Extract the [X, Y] coordinate from the center of the cell holding the provided text.  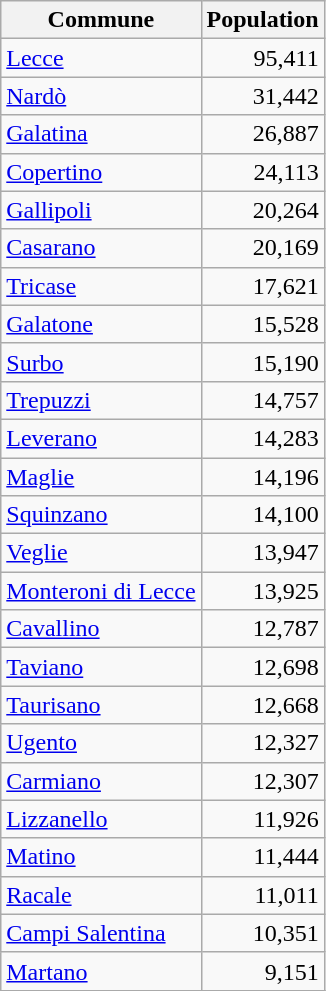
13,947 [262, 553]
9,151 [262, 971]
Taurisano [101, 705]
Monteroni di Lecce [101, 591]
Nardò [101, 96]
Lecce [101, 58]
Surbo [101, 362]
Cavallino [101, 629]
12,787 [262, 629]
Squinzano [101, 515]
Ugento [101, 743]
12,307 [262, 781]
Veglie [101, 553]
20,169 [262, 248]
15,190 [262, 362]
11,926 [262, 819]
Leverano [101, 438]
Racale [101, 895]
26,887 [262, 134]
Maglie [101, 477]
Campi Salentina [101, 933]
95,411 [262, 58]
15,528 [262, 324]
24,113 [262, 172]
20,264 [262, 210]
13,925 [262, 591]
Lizzanello [101, 819]
12,668 [262, 705]
14,100 [262, 515]
Martano [101, 971]
11,444 [262, 857]
Copertino [101, 172]
14,196 [262, 477]
Taviano [101, 667]
Tricase [101, 286]
31,442 [262, 96]
14,283 [262, 438]
Galatone [101, 324]
Population [262, 20]
10,351 [262, 933]
Casarano [101, 248]
Matino [101, 857]
Galatina [101, 134]
12,327 [262, 743]
17,621 [262, 286]
11,011 [262, 895]
12,698 [262, 667]
14,757 [262, 400]
Carmiano [101, 781]
Trepuzzi [101, 400]
Commune [101, 20]
Gallipoli [101, 210]
